Detect which cell encompasses the target text, then output its (X, Y) center coordinate. 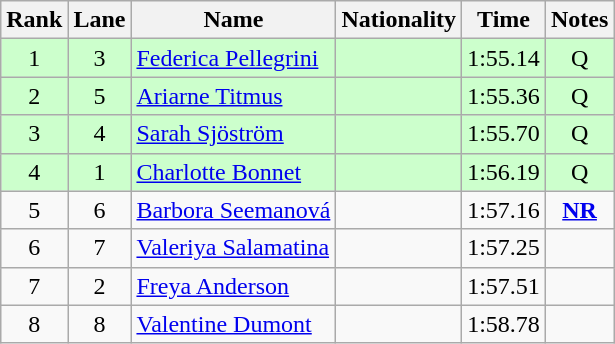
1:55.70 (504, 134)
1:56.19 (504, 172)
Notes (579, 20)
Nationality (399, 20)
Valentine Dumont (234, 324)
Federica Pellegrini (234, 58)
Sarah Sjöström (234, 134)
Lane (100, 20)
1:57.51 (504, 286)
Time (504, 20)
Freya Anderson (234, 286)
1:58.78 (504, 324)
Barbora Seemanová (234, 210)
Rank (34, 20)
1:55.36 (504, 96)
Ariarne Titmus (234, 96)
Charlotte Bonnet (234, 172)
1:55.14 (504, 58)
NR (579, 210)
Name (234, 20)
1:57.25 (504, 248)
Valeriya Salamatina (234, 248)
1:57.16 (504, 210)
